Detect which cell encompasses the target text, then output its [X, Y] center coordinate. 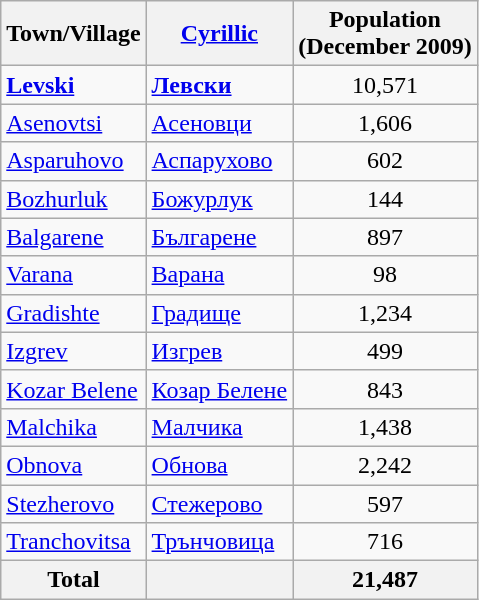
Asparuhovo [74, 161]
597 [386, 503]
Градище [220, 313]
Tranchovitsa [74, 542]
Stezherovo [74, 503]
Balgarene [74, 237]
Малчика [220, 427]
98 [386, 275]
843 [386, 389]
1,234 [386, 313]
1,438 [386, 427]
10,571 [386, 85]
2,242 [386, 465]
Българене [220, 237]
Kozar Belene [74, 389]
Божурлук [220, 199]
Трънчовица [220, 542]
Gradishte [74, 313]
Стежерово [220, 503]
Total [74, 580]
Обнова [220, 465]
Варана [220, 275]
Левски [220, 85]
Levski [74, 85]
Izgrev [74, 351]
Bozhurluk [74, 199]
Аспарухово [220, 161]
602 [386, 161]
Varana [74, 275]
716 [386, 542]
Town/Village [74, 34]
Козар Белене [220, 389]
Asenovtsi [74, 123]
Асеновци [220, 123]
Malchika [74, 427]
21,487 [386, 580]
144 [386, 199]
Population(December 2009) [386, 34]
Obnova [74, 465]
897 [386, 237]
499 [386, 351]
1,606 [386, 123]
Cyrillic [220, 34]
Изгрев [220, 351]
